Determine the (X, Y) coordinate at the center of the cell enclosing the given text.  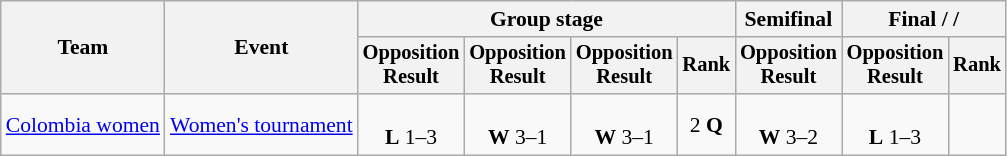
Event (262, 48)
Team (83, 48)
2 Q (706, 124)
Semifinal (788, 19)
Final / / (924, 19)
W 3–2 (788, 124)
Colombia women (83, 124)
Group stage (546, 19)
Women's tournament (262, 124)
